Locate the cell with the specified text and output its [x, y] center coordinate. 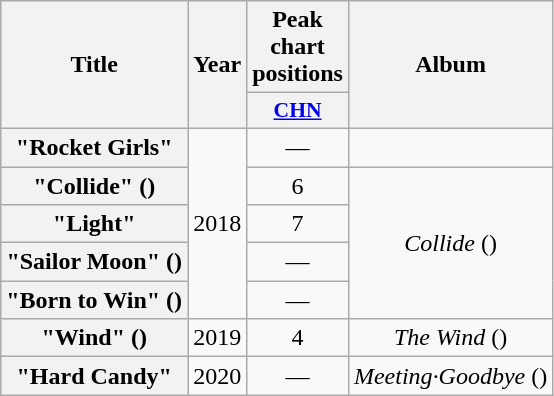
Album [450, 65]
The Wind () [450, 338]
Title [94, 65]
Collide () [450, 242]
4 [298, 338]
2019 [218, 338]
CHN [298, 111]
"Sailor Moon" () [94, 262]
Year [218, 65]
"Hard Candy" [94, 376]
7 [298, 224]
"Wind" () [94, 338]
6 [298, 185]
Meeting·Goodbye () [450, 376]
"Light" [94, 224]
Peak chart positions [298, 47]
2020 [218, 376]
"Born to Win" () [94, 300]
"Rocket Girls" [94, 147]
2018 [218, 223]
"Collide" () [94, 185]
